Locate the cell with the specified text and output its [x, y] center coordinate. 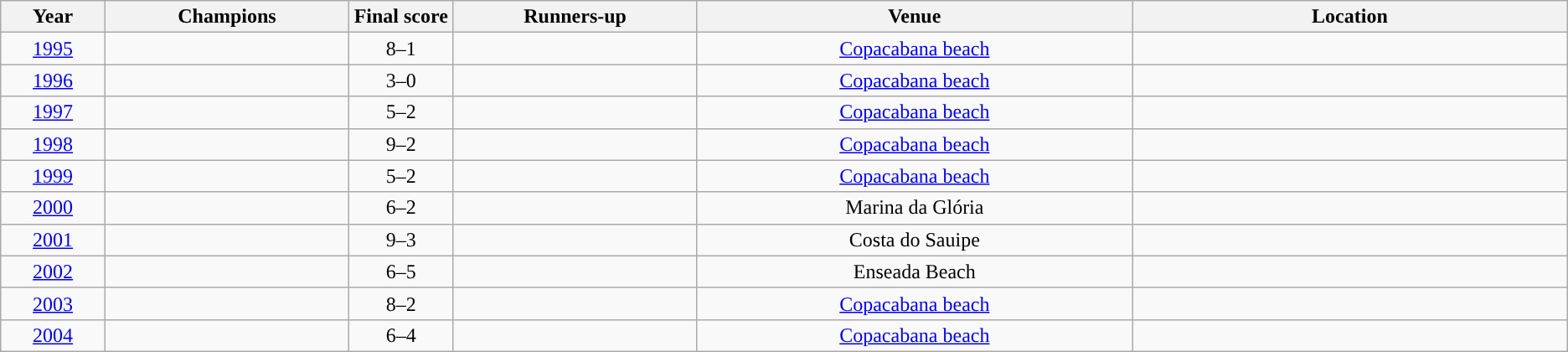
1995 [54, 49]
Enseada Beach [915, 272]
8–1 [400, 49]
2001 [54, 240]
6–5 [400, 272]
Costa do Sauipe [915, 240]
6–4 [400, 335]
Champions [226, 17]
2003 [54, 303]
Location [1350, 17]
2004 [54, 335]
1998 [54, 144]
8–2 [400, 303]
Marina da Glória [915, 208]
1999 [54, 176]
2000 [54, 208]
Runners-up [575, 17]
9–3 [400, 240]
1997 [54, 112]
6–2 [400, 208]
9–2 [400, 144]
Year [54, 17]
Venue [915, 17]
Final score [400, 17]
3–0 [400, 80]
1996 [54, 80]
2002 [54, 272]
